Extract the (X, Y) coordinate from the center of the cell holding the provided text.  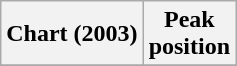
Peakposition (189, 34)
Chart (2003) (72, 34)
